Locate the cell with the specified text and output its (X, Y) center coordinate. 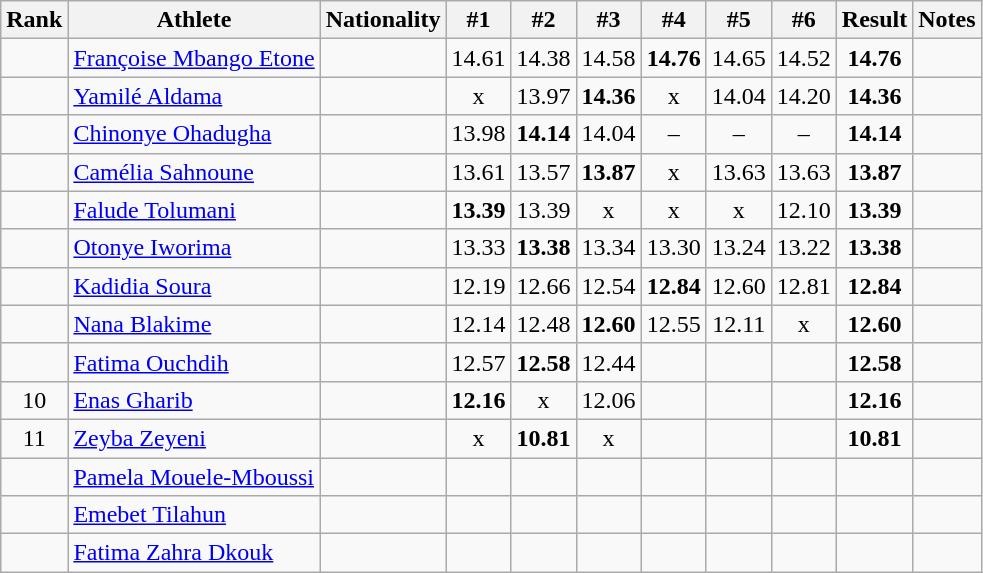
14.38 (544, 58)
12.55 (674, 324)
12.81 (804, 286)
#2 (544, 20)
12.57 (478, 362)
11 (34, 438)
13.61 (478, 172)
13.34 (608, 248)
10 (34, 400)
Result (874, 20)
Fatima Zahra Dkouk (194, 553)
Françoise Mbango Etone (194, 58)
Pamela Mouele-Mboussi (194, 477)
Zeyba Zeyeni (194, 438)
Kadidia Soura (194, 286)
Otonye Iworima (194, 248)
13.33 (478, 248)
12.44 (608, 362)
13.97 (544, 96)
12.14 (478, 324)
14.52 (804, 58)
#4 (674, 20)
12.06 (608, 400)
#5 (738, 20)
Notes (947, 20)
Chinonye Ohadugha (194, 134)
#6 (804, 20)
#3 (608, 20)
Camélia Sahnoune (194, 172)
Rank (34, 20)
Fatima Ouchdih (194, 362)
13.98 (478, 134)
Enas Gharib (194, 400)
Athlete (194, 20)
Nana Blakime (194, 324)
Falude Tolumani (194, 210)
13.22 (804, 248)
12.48 (544, 324)
Yamilé Aldama (194, 96)
12.11 (738, 324)
14.61 (478, 58)
14.65 (738, 58)
12.10 (804, 210)
Emebet Tilahun (194, 515)
13.30 (674, 248)
14.20 (804, 96)
14.58 (608, 58)
12.19 (478, 286)
Nationality (383, 20)
13.57 (544, 172)
12.66 (544, 286)
12.54 (608, 286)
13.24 (738, 248)
#1 (478, 20)
